Search for the cell housing the specified text and yield its [x, y] center coordinate. 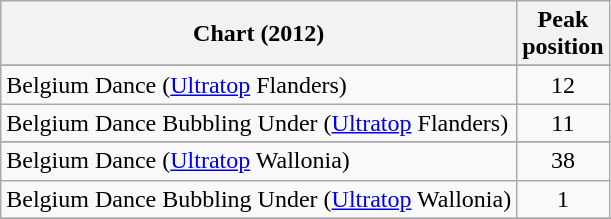
Peakposition [563, 34]
Chart (2012) [259, 34]
1 [563, 199]
11 [563, 123]
38 [563, 161]
Belgium Dance Bubbling Under (Ultratop Wallonia) [259, 199]
Belgium Dance (Ultratop Wallonia) [259, 161]
12 [563, 85]
Belgium Dance (Ultratop Flanders) [259, 85]
Belgium Dance Bubbling Under (Ultratop Flanders) [259, 123]
